From the cell containing the given text, extract its center point as (x, y) coordinate. 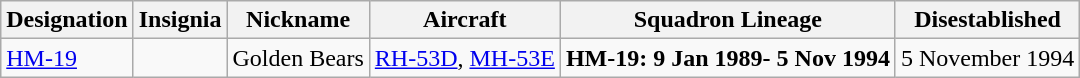
HM-19 (67, 58)
Golden Bears (298, 58)
Disestablished (987, 20)
Squadron Lineage (728, 20)
Designation (67, 20)
5 November 1994 (987, 58)
Aircraft (464, 20)
RH-53D, MH-53E (464, 58)
Insignia (180, 20)
HM-19: 9 Jan 1989- 5 Nov 1994 (728, 58)
Nickname (298, 20)
